Find where the given text appears and provide that cell's center as [X, Y] coordinate. 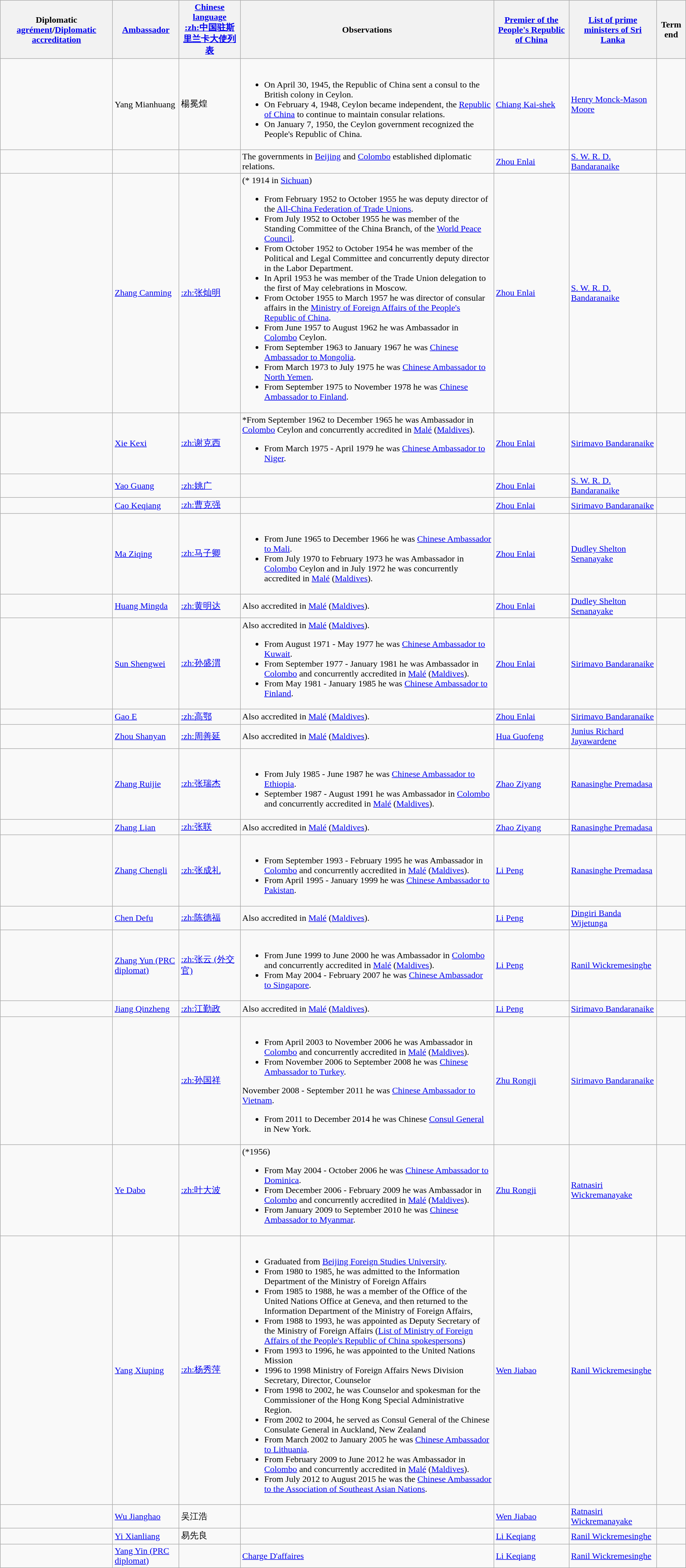
Zhang Yun (PRC diplomat) [146, 965]
Henry Monck-Mason Moore [613, 104]
Term end [671, 30]
:zh:马子卿 [210, 554]
吴江浩 [210, 1516]
Yang Xiuping [146, 1370]
Zhou Shanyan [146, 736]
易先良 [210, 1536]
Ambassador [146, 30]
Dingiri Banda Wijetunga [613, 918]
:zh:张成礼 [210, 871]
Hua Guofeng [531, 736]
:zh:周善延 [210, 736]
Zhang Ruijie [146, 784]
Chen Defu [146, 918]
:zh:黄明达 [210, 606]
楊冕煌 [210, 104]
Premier of the People's Republic of China [531, 30]
:zh:杨秀萍 [210, 1370]
Chinese language:zh:中国驻斯里兰卡大使列表 [210, 30]
Yao Guang [146, 486]
The governments in Beijing and Colombo established diplomatic relations. [367, 161]
:zh:曹克强 [210, 505]
List of prime ministers of Sri Lanka [613, 30]
Huang Mingda [146, 606]
Zhang Chengli [146, 871]
:zh:江勤政 [210, 1009]
Wu Jianghao [146, 1516]
Yang Yin (PRC diplomat) [146, 1556]
:zh:孙盛渭 [210, 663]
Junius Richard Jayawardene [613, 736]
Gao E [146, 716]
Chiang Kai-shek [531, 104]
:zh:张灿明 [210, 293]
Zhang Lian [146, 827]
:zh:陈德福 [210, 918]
Xie Kexi [146, 443]
Yang Mianhuang [146, 104]
:zh:谢克西 [210, 443]
:zh:孙国祥 [210, 1080]
Sun Shengwei [146, 663]
Charge D'affaires [367, 1556]
Jiang Qinzheng [146, 1009]
Zhang Canming [146, 293]
Diplomatic agrément/Diplomatic accreditation [56, 30]
Observations [367, 30]
:zh:叶大波 [210, 1190]
Cao Keqiang [146, 505]
:zh:高鄂 [210, 716]
Yi Xianliang [146, 1536]
:zh:张云 (外交官) [210, 965]
:zh:姚广 [210, 486]
Ma Ziqing [146, 554]
:zh:张瑞杰 [210, 784]
Ye Dabo [146, 1190]
:zh:张联 [210, 827]
